Return [X, Y] of the center of cell containing provided text 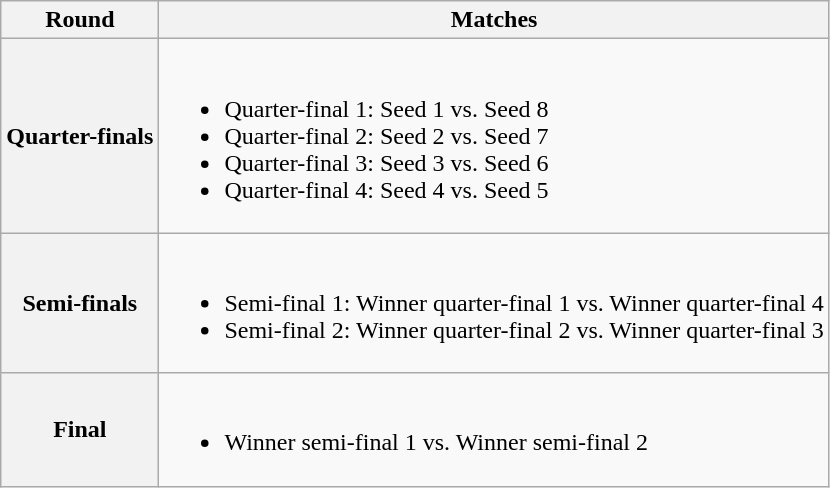
Semi-final 1: Winner quarter-final 1 vs. Winner quarter-final 4Semi-final 2: Winner quarter-final 2 vs. Winner quarter-final 3 [494, 303]
Semi-finals [80, 303]
Final [80, 430]
Quarter-finals [80, 136]
Quarter-final 1: Seed 1 vs. Seed 8Quarter-final 2: Seed 2 vs. Seed 7Quarter-final 3: Seed 3 vs. Seed 6Quarter-final 4: Seed 4 vs. Seed 5 [494, 136]
Matches [494, 20]
Round [80, 20]
Winner semi-final 1 vs. Winner semi-final 2 [494, 430]
